Identify which cell holds the provided text, then report its (x, y) central coordinate. 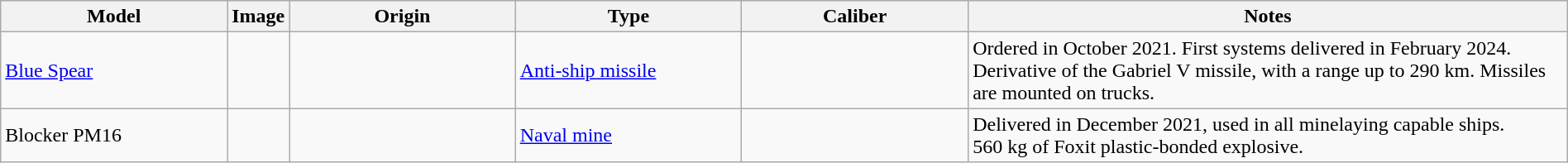
Blue Spear (114, 70)
Naval mine (629, 136)
Image (258, 17)
Anti-ship missile (629, 70)
Notes (1269, 17)
Blocker PM16 (114, 136)
Model (114, 17)
Caliber (855, 17)
Delivered in December 2021, used in all minelaying capable ships.560 kg of Foxit plastic-bonded explosive. (1269, 136)
Origin (402, 17)
Type (629, 17)
